Output the (X, Y) coordinate of the center of the cell containing the given text.  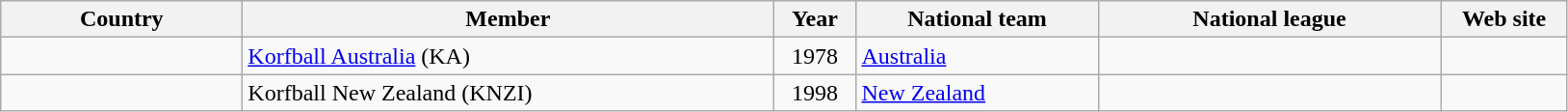
1998 (815, 93)
Australia (977, 56)
New Zealand (977, 93)
Country (121, 19)
Year (815, 19)
National league (1269, 19)
Korfball Australia (KA) (509, 56)
1978 (815, 56)
Web site (1504, 19)
Korfball New Zealand (KNZI) (509, 93)
Member (509, 19)
National team (977, 19)
